Search for the cell housing the specified text and yield its [x, y] center coordinate. 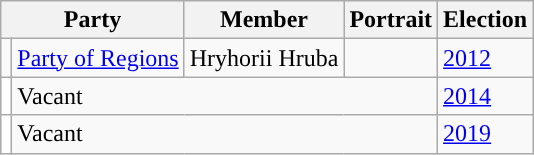
Hryhorii Hruba [264, 58]
Member [264, 20]
Party of Regions [98, 58]
Portrait [391, 20]
Election [486, 20]
2012 [486, 58]
Party [92, 20]
2019 [486, 134]
2014 [486, 96]
